Extract the (x, y) coordinate from the center of the cell holding the provided text.  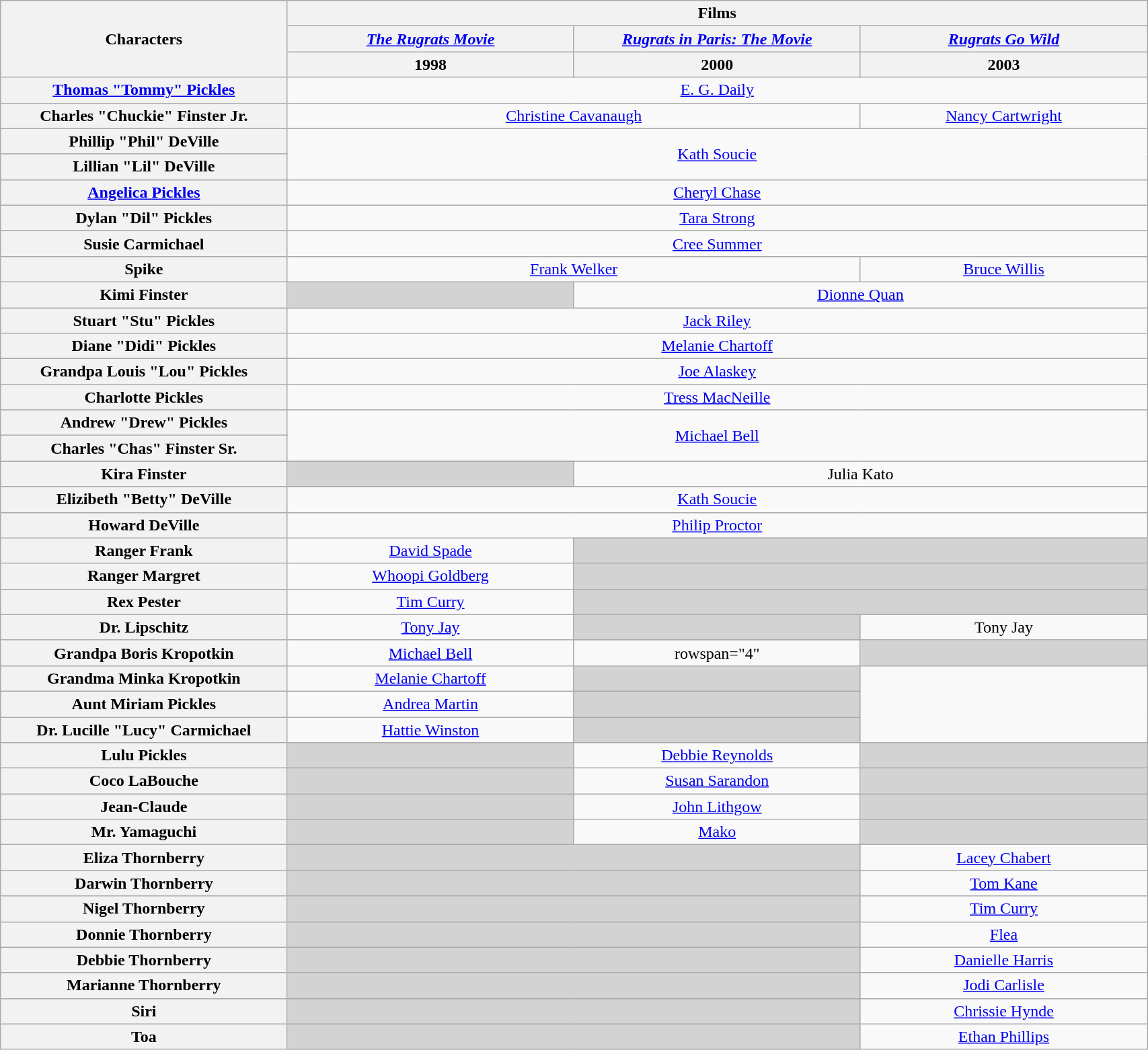
Cree Summer (717, 243)
Tara Strong (717, 218)
Dr. Lucille "Lucy" Carmichael (144, 729)
Coco LaBouche (144, 781)
Mako (717, 832)
Lulu Pickles (144, 756)
E. G. Daily (717, 90)
Frank Welker (574, 269)
John Lithgow (717, 807)
Julia Kato (860, 474)
Ranger Margret (144, 576)
Susie Carmichael (144, 243)
Diane "Didi" Pickles (144, 346)
Marianne Thornberry (144, 985)
Susan Sarandon (717, 781)
Angelica Pickles (144, 192)
Joe Alaskey (717, 372)
Ethan Phillips (1003, 1037)
Rugrats Go Wild (1003, 39)
Bruce Willis (1003, 269)
Siri (144, 1011)
Characters (144, 39)
The Rugrats Movie (430, 39)
Cheryl Chase (717, 192)
Donnie Thornberry (144, 934)
Howard DeVille (144, 525)
Charles "Chuckie" Finster Jr. (144, 116)
Films (717, 13)
David Spade (430, 551)
Tress MacNeille (717, 397)
Debbie Thornberry (144, 960)
Lillian "Lil" DeVille (144, 167)
2000 (717, 65)
Debbie Reynolds (717, 756)
Kimi Finster (144, 294)
Phillip "Phil" DeVille (144, 141)
Thomas "Tommy" Pickles (144, 90)
Danielle Harris (1003, 960)
Eliza Thornberry (144, 858)
Stuart "Stu" Pickles (144, 321)
Jack Riley (717, 321)
1998 (430, 65)
Dionne Quan (860, 294)
Charles "Chas" Finster Sr. (144, 448)
Rex Pester (144, 602)
Whoopi Goldberg (430, 576)
Charlotte Pickles (144, 397)
Darwin Thornberry (144, 883)
Grandpa Louis "Lou" Pickles (144, 372)
Ranger Frank (144, 551)
Jean-Claude (144, 807)
Chrissie Hynde (1003, 1011)
Christine Cavanaugh (574, 116)
Flea (1003, 934)
Elizibeth "Betty" DeVille (144, 499)
Aunt Miriam Pickles (144, 704)
Rugrats in Paris: The Movie (717, 39)
Toa (144, 1037)
2003 (1003, 65)
Dr. Lipschitz (144, 627)
Nigel Thornberry (144, 909)
Tom Kane (1003, 883)
Hattie Winston (430, 729)
Andrew "Drew" Pickles (144, 423)
Mr. Yamaguchi (144, 832)
Dylan "Dil" Pickles (144, 218)
Jodi Carlisle (1003, 985)
Lacey Chabert (1003, 858)
Spike (144, 269)
Kira Finster (144, 474)
Grandpa Boris Kropotkin (144, 653)
Andrea Martin (430, 704)
Grandma Minka Kropotkin (144, 678)
rowspan="4" (717, 653)
Philip Proctor (717, 525)
Nancy Cartwright (1003, 116)
